Pinpoint the cell where the given text exists, returning its [X, Y] midpoint coordinate. 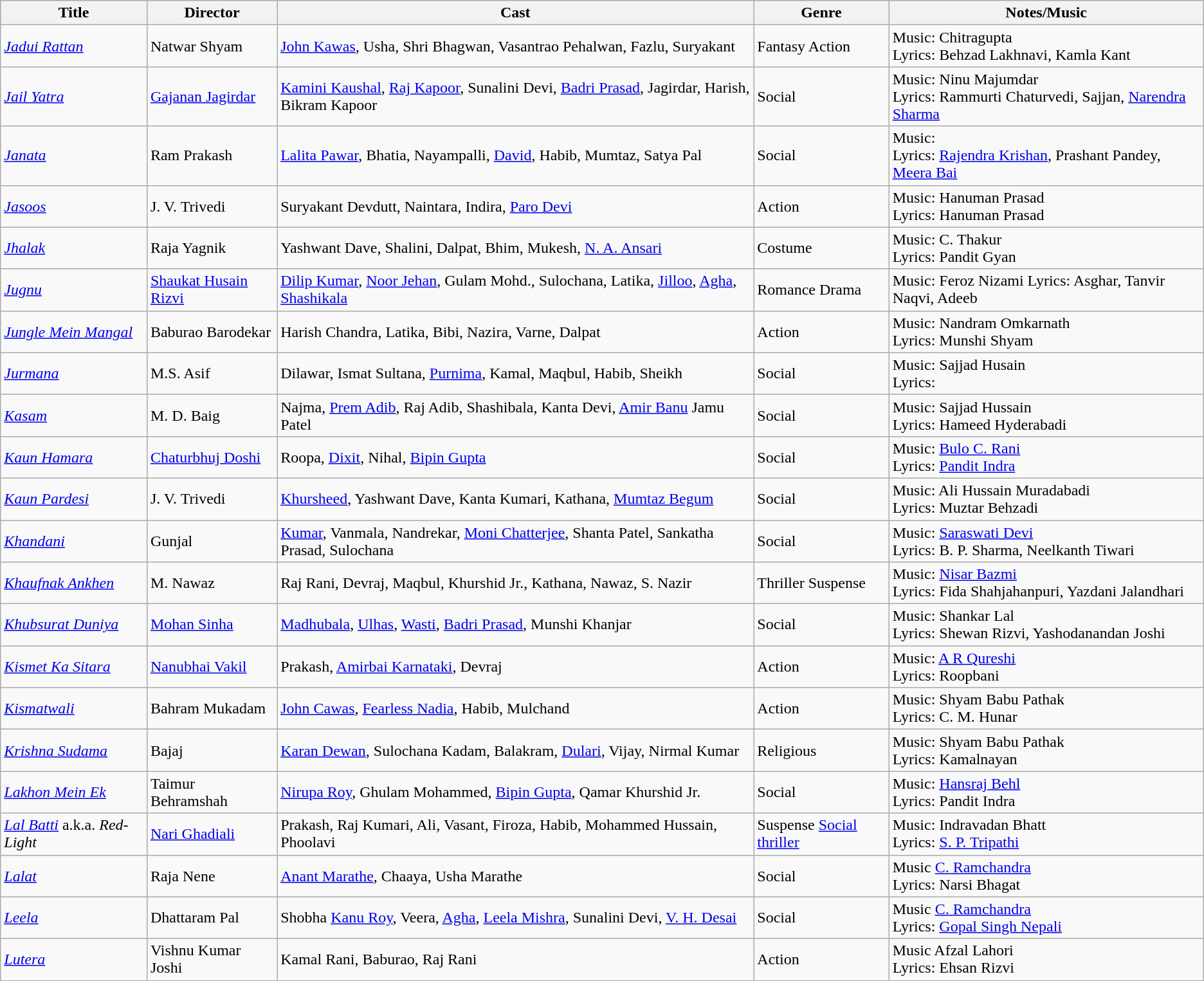
Lalat [74, 876]
Raj Rani, Devraj, Maqbul, Khurshid Jr., Kathana, Nawaz, S. Nazir [516, 583]
Music: Lyrics: Rajendra Krishan, Prashant Pandey, Meera Bai [1046, 156]
Vishnu Kumar Joshi [212, 960]
Kumar, Vanmala, Nandrekar, Moni Chatterjee, Shanta Patel, Sankatha Prasad, Sulochana [516, 540]
Dhattaram Pal [212, 917]
Dilawar, Ismat Sultana, Purnima, Kamal, Maqbul, Habib, Sheikh [516, 373]
Dilip Kumar, Noor Jehan, Gulam Mohd., Sulochana, Latika, Jilloo, Agha, Shashikala [516, 289]
Music: Sajjad HusainLyrics: [1046, 373]
Music: Nisar BazmiLyrics: Fida Shahjahanpuri, Yazdani Jalandhari [1046, 583]
Gunjal [212, 540]
Bajaj [212, 750]
Nanubhai Vakil [212, 666]
Jurmana [74, 373]
Music: Bulo C. RaniLyrics: Pandit Indra [1046, 457]
Raja Nene [212, 876]
Jugnu [74, 289]
Music: Hanuman PrasadLyrics: Hanuman Prasad [1046, 206]
Music: Indravadan BhattLyrics: S. P. Tripathi [1046, 834]
Gajanan Jagirdar [212, 96]
Khubsurat Duniya [74, 625]
Najma, Prem Adib, Raj Adib, Shashibala, Kanta Devi, Amir Banu Jamu Patel [516, 416]
Kismatwali [74, 709]
Natwar Shyam [212, 46]
Shobha Kanu Roy, Veera, Agha, Leela Mishra, Sunalini Devi, V. H. Desai [516, 917]
Jail Yatra [74, 96]
M. D. Baig [212, 416]
Nari Ghadiali [212, 834]
Genre [821, 13]
Music: Shankar LalLyrics: Shewan Rizvi, Yashodanandan Joshi [1046, 625]
Jungle Mein Mangal [74, 332]
Khaufnak Ankhen [74, 583]
Suspense Social thriller [821, 834]
Roopa, Dixit, Nihal, Bipin Gupta [516, 457]
Jhalak [74, 248]
Raja Yagnik [212, 248]
Khursheed, Yashwant Dave, Kanta Kumari, Kathana, Mumtaz Begum [516, 499]
Music C. RamchandraLyrics: Gopal Singh Nepali [1046, 917]
Music: Hansraj BehlLyrics: Pandit Indra [1046, 793]
Baburao Barodekar [212, 332]
Music: Shyam Babu PathakLyrics: C. M. Hunar [1046, 709]
Music: Ali Hussain MuradabadiLyrics: Muztar Behzadi [1046, 499]
Lal Batti a.k.a. Red-Light [74, 834]
Nirupa Roy, Ghulam Mohammed, Bipin Gupta, Qamar Khurshid Jr. [516, 793]
Jadui Rattan [74, 46]
Kaun Hamara [74, 457]
Chaturbhuj Doshi [212, 457]
Madhubala, Ulhas, Wasti, Badri Prasad, Munshi Khanjar [516, 625]
Prakash, Amirbai Karnataki, Devraj [516, 666]
Cast [516, 13]
Romance Drama [821, 289]
Thriller Suspense [821, 583]
Kismet Ka Sitara [74, 666]
Janata [74, 156]
John Cawas, Fearless Nadia, Habib, Mulchand [516, 709]
Kasam [74, 416]
Kamal Rani, Baburao, Raj Rani [516, 960]
Ram Prakash [212, 156]
Music: Nandram OmkarnathLyrics: Munshi Shyam [1046, 332]
Religious [821, 750]
Music: Sajjad HussainLyrics: Hameed Hyderabadi [1046, 416]
Lalita Pawar, Bhatia, Nayampalli, David, Habib, Mumtaz, Satya Pal [516, 156]
Bahram Mukadam [212, 709]
Fantasy Action [821, 46]
John Kawas, Usha, Shri Bhagwan, Vasantrao Pehalwan, Fazlu, Suryakant [516, 46]
Anant Marathe, Chaaya, Usha Marathe [516, 876]
M. Nawaz [212, 583]
Harish Chandra, Latika, Bibi, Nazira, Varne, Dalpat [516, 332]
Music: ChitraguptaLyrics: Behzad Lakhnavi, Kamla Kant [1046, 46]
Prakash, Raj Kumari, Ali, Vasant, Firoza, Habib, Mohammed Hussain, Phoolavi [516, 834]
Music: Saraswati DeviLyrics: B. P. Sharma, Neelkanth Tiwari [1046, 540]
Kaun Pardesi [74, 499]
Lakhon Mein Ek [74, 793]
Suryakant Devdutt, Naintara, Indira, Paro Devi [516, 206]
Director [212, 13]
Karan Dewan, Sulochana Kadam, Balakram, Dulari, Vijay, Nirmal Kumar [516, 750]
Mohan Sinha [212, 625]
Krishna Sudama [74, 750]
Costume [821, 248]
Music: Feroz Nizami Lyrics: Asghar, Tanvir Naqvi, Adeeb [1046, 289]
Kamini Kaushal, Raj Kapoor, Sunalini Devi, Badri Prasad, Jagirdar, Harish, Bikram Kapoor [516, 96]
Leela [74, 917]
Jasoos [74, 206]
Music: A R QureshiLyrics: Roopbani [1046, 666]
Music: C. ThakurLyrics: Pandit Gyan [1046, 248]
Yashwant Dave, Shalini, Dalpat, Bhim, Mukesh, N. A. Ansari [516, 248]
Title [74, 13]
M.S. Asif [212, 373]
Taimur Behramshah [212, 793]
Music: Ninu MajumdarLyrics: Rammurti Chaturvedi, Sajjan, Narendra Sharma [1046, 96]
Music: Shyam Babu PathakLyrics: Kamalnayan [1046, 750]
Notes/Music [1046, 13]
Music C. RamchandraLyrics: Narsi Bhagat [1046, 876]
Music Afzal LahoriLyrics: Ehsan Rizvi [1046, 960]
Khandani [74, 540]
Lutera [74, 960]
Shaukat Husain Rizvi [212, 289]
